Return [X, Y] of the center of cell containing provided text 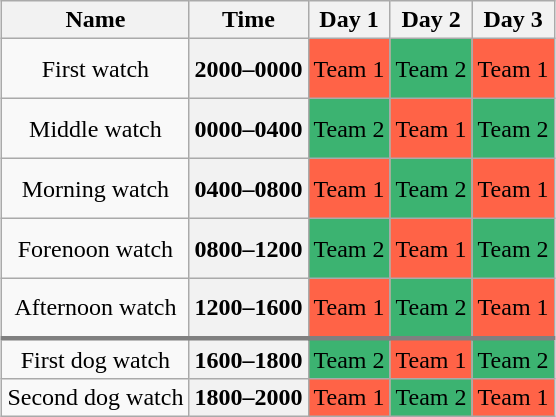
0800–1200 [248, 249]
Forenoon watch [96, 249]
Day 1 [349, 20]
2000–0000 [248, 69]
Day 3 [513, 20]
Time [248, 20]
Afternoon watch [96, 309]
Morning watch [96, 189]
1800–2000 [248, 397]
Day 2 [431, 20]
0000–0400 [248, 129]
1600–1800 [248, 359]
Middle watch [96, 129]
0400–0800 [248, 189]
Name [96, 20]
1200–1600 [248, 309]
Second dog watch [96, 397]
First dog watch [96, 359]
First watch [96, 69]
